Pinpoint the cell where the given text exists, returning its (X, Y) midpoint coordinate. 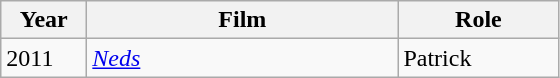
2011 (44, 58)
Film (242, 20)
Role (478, 20)
Neds (242, 58)
Patrick (478, 58)
Year (44, 20)
